Capture the cell that displays the provided text and extract its (x, y) central coordinate. 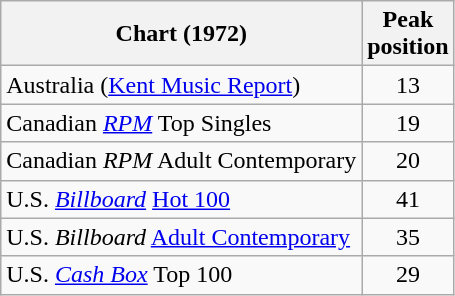
Canadian RPM Top Singles (182, 123)
41 (408, 199)
29 (408, 275)
U.S. Billboard Adult Contemporary (182, 237)
35 (408, 237)
20 (408, 161)
Peakposition (408, 34)
13 (408, 85)
U.S. Billboard Hot 100 (182, 199)
Chart (1972) (182, 34)
Australia (Kent Music Report) (182, 85)
19 (408, 123)
U.S. Cash Box Top 100 (182, 275)
Canadian RPM Adult Contemporary (182, 161)
